From the cell containing the given text, extract its center point as (x, y) coordinate. 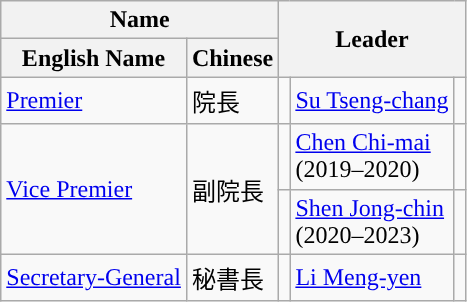
秘書長 (232, 278)
Chen Chi-mai(2019–2020) (372, 156)
Su Tseng-chang (372, 100)
Name (140, 20)
副院長 (232, 189)
Vice Premier (94, 189)
Leader (372, 39)
Premier (94, 100)
Shen Jong-chin(2020–2023) (372, 222)
Li Meng-yen (372, 278)
Secretary-General (94, 278)
Chinese (232, 58)
院長 (232, 100)
English Name (94, 58)
